Search for the cell housing the specified text and yield its (X, Y) center coordinate. 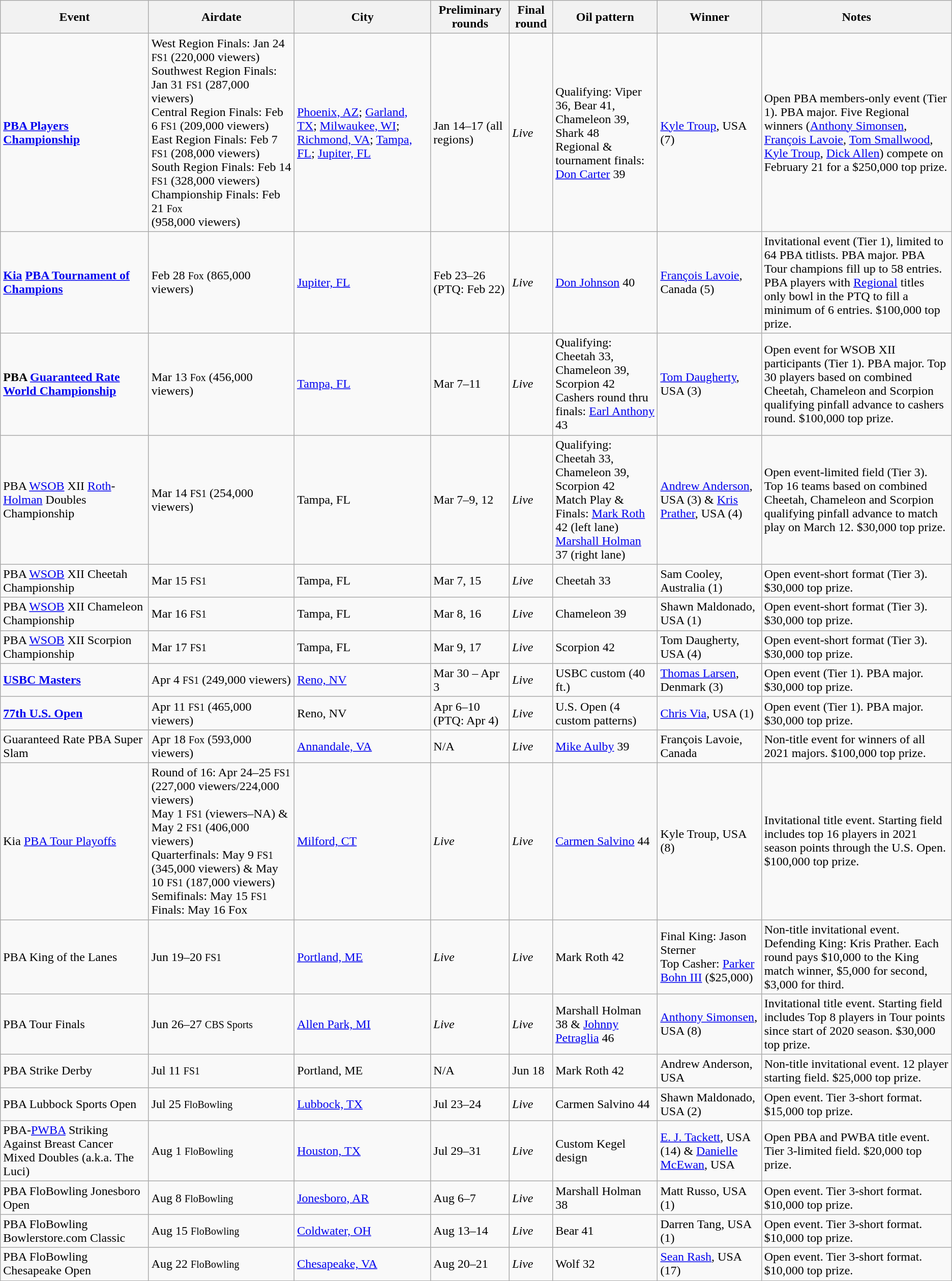
Open PBA and PWBA title event. Tier 3-limited field. $20,000 top prize. (856, 1151)
PBA FloBowling Chesapeake Open (74, 1264)
Sean Rash, USA (17) (709, 1264)
Mike Aulby 39 (605, 746)
Airdate (221, 17)
Non-title invitational event. Defending King: Kris Prather. Each round pays $10,000 to the King match winner, $5,000 for second, $3,000 for third. (856, 957)
PBA King of the Lanes (74, 957)
Coldwater, OH (363, 1231)
Mar 14 FS1 (254,000 viewers) (221, 500)
Mar 8, 16 (470, 614)
Kia PBA Tour Playoffs (74, 841)
PBA Guaranteed Rate World Championship (74, 384)
Apr 11 FS1 (465,000 viewers) (221, 713)
Cheetah 33 (605, 581)
Oil pattern (605, 17)
PBA Tour Finals (74, 1025)
Aug 22 FloBowling (221, 1264)
PBA FloBowling Bowlerstore.com Classic (74, 1231)
Aug 8 FloBowling (221, 1198)
Jan 14–17 (all regions) (470, 132)
Mar 15 FS1 (221, 581)
City (363, 17)
PBA Strike Derby (74, 1071)
PBA Players Championship (74, 132)
Anthony Simonsen, USA (8) (709, 1025)
U.S. Open (4 custom patterns) (605, 713)
Mar 7, 15 (470, 581)
Phoenix, AZ; Garland, TX; Milwaukee, WI; Richmond, VA; Tampa, FL; Jupiter, FL (363, 132)
Matt Russo, USA (1) (709, 1198)
Apr 4 FS1 (249,000 viewers) (221, 680)
François Lavoie, Canada (5) (709, 282)
Final round (531, 17)
PBA WSOB XII Roth-Holman Doubles Championship (74, 500)
Jupiter, FL (363, 282)
Tom Daugherty, USA (4) (709, 647)
Shawn Maldonado, USA (2) (709, 1104)
Qualifying: Cheetah 33, Chameleon 39, Scorpion 42Match Play & Finals: Mark Roth 42 (left lane)Marshall Holman 37 (right lane) (605, 500)
Houston, TX (363, 1151)
Don Johnson 40 (605, 282)
Mar 17 FS1 (221, 647)
Kyle Troup, USA (7) (709, 132)
Invitational title event. Starting field includes Top 8 players in Tour points since start of 2020 season. $30,000 top prize. (856, 1025)
Mar 13 Fox (456,000 viewers) (221, 384)
Kyle Troup, USA (8) (709, 841)
Final King: Jason SternerTop Casher: Parker Bohn III ($25,000) (709, 957)
Allen Park, MI (363, 1025)
Custom Kegel design (605, 1151)
Jonesboro, AR (363, 1198)
PBA FloBowling Jonesboro Open (74, 1198)
Non-title event for winners of all 2021 majors. $100,000 top prize. (856, 746)
Chameleon 39 (605, 614)
Apr 6–10 (PTQ: Apr 4) (470, 713)
Aug 6–7 (470, 1198)
Marshall Holman 38 (605, 1198)
Aug 20–21 (470, 1264)
Jul 25 FloBowling (221, 1104)
Guaranteed Rate PBA Super Slam (74, 746)
Jun 18 (531, 1071)
Mar 30 – Apr 3 (470, 680)
Apr 18 Fox (593,000 viewers) (221, 746)
USBC custom (40 ft.) (605, 680)
Jul 29–31 (470, 1151)
Darren Tang, USA (1) (709, 1231)
Preliminary rounds (470, 17)
PBA Lubbock Sports Open (74, 1104)
Aug 1 FloBowling (221, 1151)
Wolf 32 (605, 1264)
Andrew Anderson, USA (3) & Kris Prather, USA (4) (709, 500)
Scorpion 42 (605, 647)
Aug 13–14 (470, 1231)
Thomas Larsen, Denmark (3) (709, 680)
Event (74, 17)
Jul 23–24 (470, 1104)
Tom Daugherty, USA (3) (709, 384)
Marshall Holman 38 & Johnny Petraglia 46 (605, 1025)
Mar 9, 17 (470, 647)
PBA-PWBA Striking Against Breast Cancer Mixed Doubles (a.k.a. The Luci) (74, 1151)
Feb 28 Fox (865,000 viewers) (221, 282)
Mar 16 FS1 (221, 614)
Milford, CT (363, 841)
Aug 15 FloBowling (221, 1231)
Kia PBA Tournament of Champions (74, 282)
Shawn Maldonado, USA (1) (709, 614)
Lubbock, TX (363, 1104)
PBA WSOB XII Scorpion Championship (74, 647)
77th U.S. Open (74, 713)
Chesapeake, VA (363, 1264)
Andrew Anderson, USA (709, 1071)
PBA WSOB XII Chameleon Championship (74, 614)
Jul 11 FS1 (221, 1071)
Chris Via, USA (1) (709, 713)
E. J. Tackett, USA (14) & Danielle McEwan, USA (709, 1151)
Feb 23–26(PTQ: Feb 22) (470, 282)
Open event. Tier 3-short format. $15,000 top prize. (856, 1104)
Jun 19–20 FS1 (221, 957)
Annandale, VA (363, 746)
Sam Cooley, Australia (1) (709, 581)
Jun 26–27 CBS Sports (221, 1025)
Qualifying: Viper 36, Bear 41, Chameleon 39, Shark 48Regional & tournament finals: Don Carter 39 (605, 132)
François Lavoie, Canada (709, 746)
Bear 41 (605, 1231)
USBC Masters (74, 680)
Mar 7–9, 12 (470, 500)
PBA WSOB XII Cheetah Championship (74, 581)
Invitational title event. Starting field includes top 16 players in 2021 season points through the U.S. Open. $100,000 top prize. (856, 841)
Mar 7–11 (470, 384)
Non-title invitational event. 12 player starting field. $25,000 top prize. (856, 1071)
Notes (856, 17)
Qualifying: Cheetah 33, Chameleon 39, Scorpion 42Cashers round thru finals: Earl Anthony 43 (605, 384)
Winner (709, 17)
